Search for the cell housing the specified text and yield its [X, Y] center coordinate. 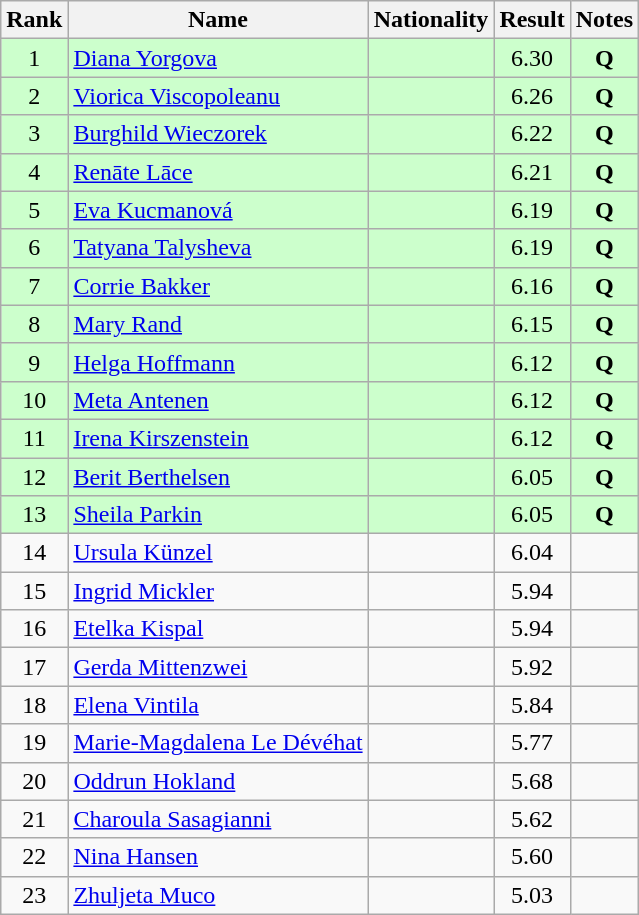
Tatyana Talysheva [218, 248]
Name [218, 20]
5.60 [532, 857]
Rank [34, 20]
Helga Hoffmann [218, 362]
Notes [604, 20]
5.68 [532, 781]
17 [34, 667]
Eva Kucmanová [218, 210]
20 [34, 781]
Result [532, 20]
4 [34, 172]
12 [34, 477]
Nationality [431, 20]
21 [34, 819]
6.26 [532, 96]
10 [34, 400]
Oddrun Hokland [218, 781]
6.22 [532, 134]
Renāte Lāce [218, 172]
Zhuljeta Muco [218, 895]
Gerda Mittenzwei [218, 667]
19 [34, 743]
6.16 [532, 286]
Viorica Viscopoleanu [218, 96]
14 [34, 553]
3 [34, 134]
Ingrid Mickler [218, 591]
Charoula Sasagianni [218, 819]
7 [34, 286]
Sheila Parkin [218, 515]
23 [34, 895]
Nina Hansen [218, 857]
5.62 [532, 819]
Marie-Magdalena Le Dévéhat [218, 743]
5.92 [532, 667]
Diana Yorgova [218, 58]
18 [34, 705]
22 [34, 857]
5 [34, 210]
6.15 [532, 324]
5.03 [532, 895]
Berit Berthelsen [218, 477]
Mary Rand [218, 324]
Meta Antenen [218, 400]
Ursula Künzel [218, 553]
Elena Vintila [218, 705]
6 [34, 248]
Irena Kirszenstein [218, 438]
Etelka Kispal [218, 629]
Corrie Bakker [218, 286]
16 [34, 629]
11 [34, 438]
15 [34, 591]
5.77 [532, 743]
8 [34, 324]
6.21 [532, 172]
9 [34, 362]
5.84 [532, 705]
2 [34, 96]
Burghild Wieczorek [218, 134]
6.04 [532, 553]
1 [34, 58]
6.30 [532, 58]
13 [34, 515]
